Scan for the cell matching the given text and deliver its (x, y) coordinate at center. 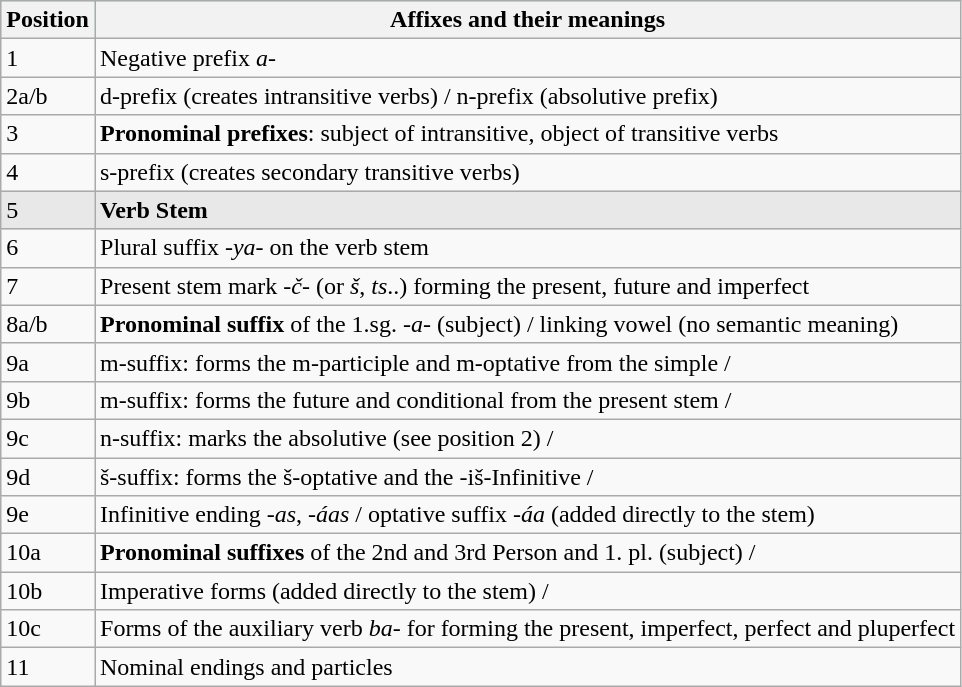
Position (48, 20)
4 (48, 172)
Plural suffix -ya- on the verb stem (527, 248)
š-suffix: forms the š-optative and the -iš-Infinitive / (527, 477)
s-prefix (creates secondary transitive verbs) (527, 172)
5 (48, 210)
9b (48, 400)
1 (48, 58)
10a (48, 553)
Pronominal prefixes: subject of intransitive, object of transitive verbs (527, 134)
11 (48, 667)
Infinitive ending -as, -áas / optative suffix -áa (added directly to the stem) (527, 515)
Imperative forms (added directly to the stem) / (527, 591)
m-suffix: forms the future and conditional from the present stem / (527, 400)
3 (48, 134)
d-prefix (creates intransitive verbs) / n-prefix (absolutive prefix) (527, 96)
9e (48, 515)
n-suffix: marks the absolutive (see position 2) / (527, 438)
7 (48, 286)
m-suffix: forms the m-participle and m-optative from the simple / (527, 362)
10c (48, 629)
Verb Stem (527, 210)
Pronominal suffix of the 1.sg. -a- (subject) / linking vowel (no semantic meaning) (527, 324)
Forms of the auxiliary verb ba- for forming the present, imperfect, perfect and pluperfect (527, 629)
Affixes and their meanings (527, 20)
2a/b (48, 96)
Present stem mark -č- (or š, ts..) forming the present, future and imperfect (527, 286)
Nominal endings and particles (527, 667)
Pronominal suffixes of the 2nd and 3rd Person and 1. pl. (subject) / (527, 553)
9d (48, 477)
9a (48, 362)
Negative prefix a- (527, 58)
6 (48, 248)
10b (48, 591)
9c (48, 438)
8a/b (48, 324)
